Return (x, y) of the center of cell containing provided text 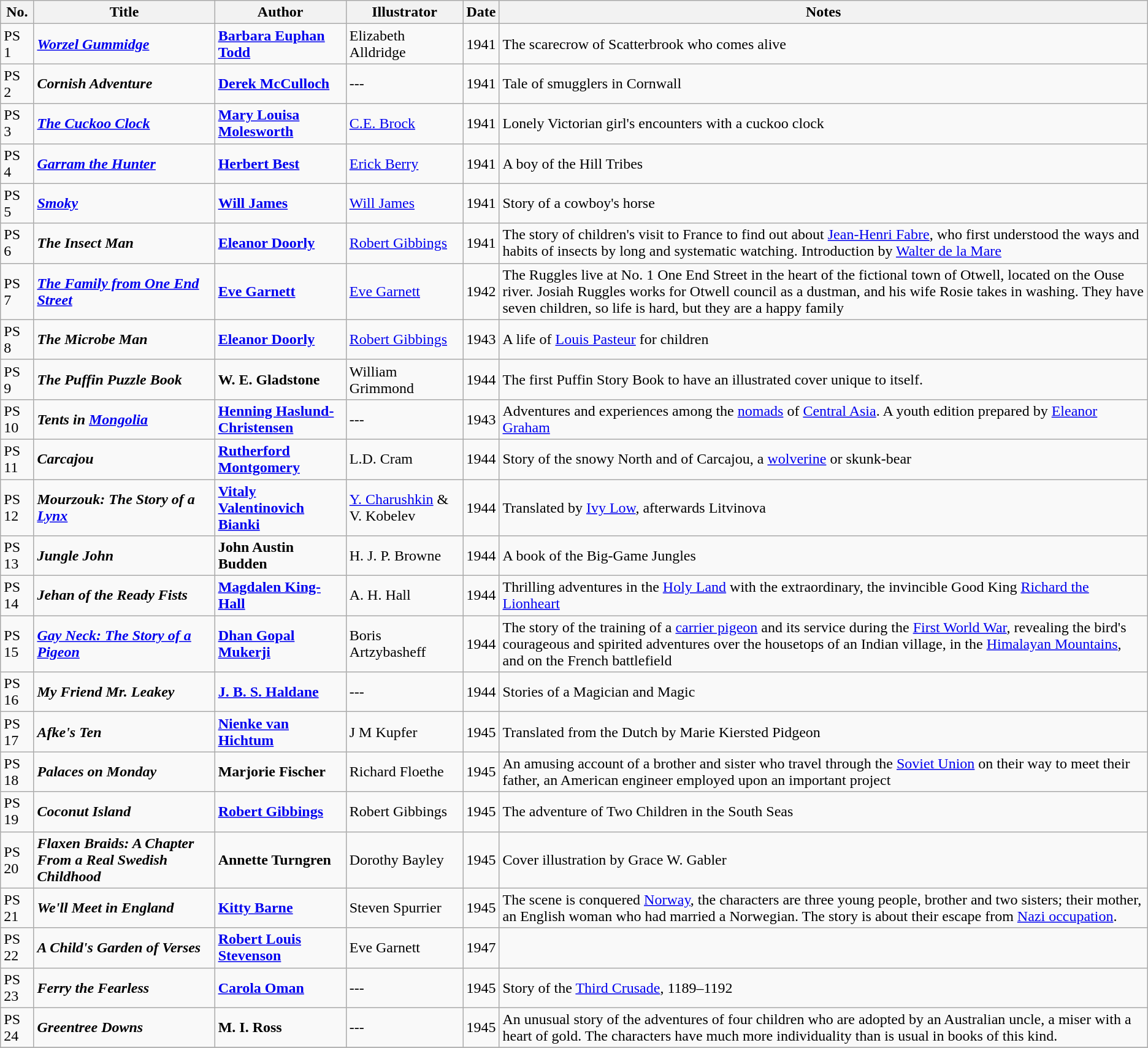
A boy of the Hill Tribes (823, 163)
Jungle John (124, 556)
The Microbe Man (124, 340)
My Friend Mr. Leakey (124, 692)
Cornish Adventure (124, 83)
Carola Oman (280, 987)
John Austin Budden (280, 556)
The Family from One End Street (124, 291)
Flaxen Braids: A Chapter From a Real Swedish Childhood (124, 860)
PS 14 (17, 596)
Jehan of the Ready Fists (124, 596)
Worzel Gummidge (124, 44)
The adventure of Two Children in the South Seas (823, 812)
PS 15 (17, 644)
J M Kupfer (405, 732)
Barbara Euphan Todd (280, 44)
Tents in Mongolia (124, 419)
L.D. Cram (405, 459)
PS 4 (17, 163)
Translated from the Dutch by Marie Kiersted Pidgeon (823, 732)
Translated by Ivy Low, afterwards Litvinova (823, 508)
Afke's Ten (124, 732)
PS 16 (17, 692)
PS 7 (17, 291)
PS 22 (17, 948)
J. B. S. Haldane (280, 692)
Magdalen King-Hall (280, 596)
Coconut Island (124, 812)
Author (280, 12)
PS 12 (17, 508)
PS 9 (17, 379)
M. I. Ross (280, 1028)
Mary Louisa Molesworth (280, 124)
PS 20 (17, 860)
Date (481, 12)
Story of the Third Crusade, 1189–1192 (823, 987)
A. H. Hall (405, 596)
Robert Louis Stevenson (280, 948)
William Grimmond (405, 379)
PS 8 (17, 340)
Garram the Hunter (124, 163)
The first Puffin Story Book to have an illustrated cover unique to itself. (823, 379)
Adventures and experiences among the nomads of Central Asia. A youth edition prepared by Eleanor Graham (823, 419)
Marjorie Fischer (280, 771)
Ferry the Fearless (124, 987)
PS 3 (17, 124)
Boris Artzybasheff (405, 644)
W. E. Gladstone (280, 379)
The scarecrow of Scatterbrook who comes alive (823, 44)
PS 23 (17, 987)
Y. Charushkin & V. Kobelev (405, 508)
Mourzouk: The Story of a Lynx (124, 508)
Carcajou (124, 459)
Cover illustration by Grace W. Gabler (823, 860)
1947 (481, 948)
Stories of a Magician and Magic (823, 692)
PS 5 (17, 204)
Erick Berry (405, 163)
Dhan Gopal Mukerji (280, 644)
Richard Floethe (405, 771)
Illustrator (405, 12)
Thrilling adventures in the Holy Land with the extraordinary, the invincible Good King Richard the Lionheart (823, 596)
Nienke van Hichtum (280, 732)
Story of the snowy North and of Carcajou, a wolverine or skunk-bear (823, 459)
PS 6 (17, 243)
1942 (481, 291)
PS 19 (17, 812)
A book of the Big-Game Jungles (823, 556)
The Puffin Puzzle Book (124, 379)
PS 17 (17, 732)
Story of a cowboy's horse (823, 204)
PS 24 (17, 1028)
A life of Louis Pasteur for children (823, 340)
Annette Turngren (280, 860)
Derek McCulloch (280, 83)
Kitty Barne (280, 908)
The Insect Man (124, 243)
PS 13 (17, 556)
PS 18 (17, 771)
PS 2 (17, 83)
Herbert Best (280, 163)
C.E. Brock (405, 124)
Lonely Victorian girl's encounters with a cuckoo clock (823, 124)
A Child's Garden of Verses (124, 948)
Vitaly Valentinovich Bianki (280, 508)
Steven Spurrier (405, 908)
No. (17, 12)
Rutherford Montgomery (280, 459)
Notes (823, 12)
The Cuckoo Clock (124, 124)
Gay Neck: The Story of a Pigeon (124, 644)
Dorothy Bayley (405, 860)
Palaces on Monday (124, 771)
H. J. P. Browne (405, 556)
Elizabeth Alldridge (405, 44)
We'll Meet in England (124, 908)
Tale of smugglers in Cornwall (823, 83)
Greentree Downs (124, 1028)
Henning Haslund-Christensen (280, 419)
PS 1 (17, 44)
PS 11 (17, 459)
Title (124, 12)
PS 21 (17, 908)
PS 10 (17, 419)
Smoky (124, 204)
